Return (x, y) of the center of cell containing provided text 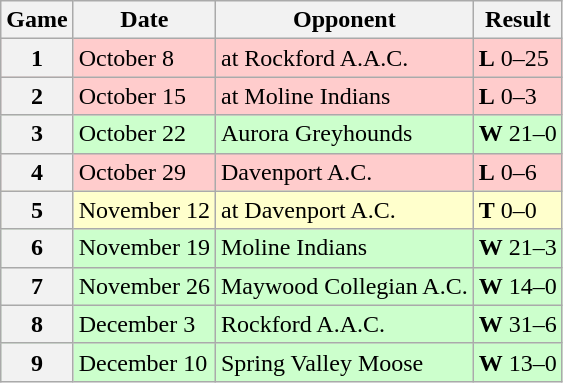
Date (144, 20)
L 0–6 (518, 172)
December 10 (144, 362)
Spring Valley Moose (344, 362)
November 26 (144, 286)
4 (37, 172)
November 19 (144, 248)
2 (37, 96)
Moline Indians (344, 248)
L 0–25 (518, 58)
1 (37, 58)
9 (37, 362)
Game (37, 20)
W 21–0 (518, 134)
Davenport A.C. (344, 172)
6 (37, 248)
Opponent (344, 20)
7 (37, 286)
5 (37, 210)
Result (518, 20)
October 8 (144, 58)
at Davenport A.C. (344, 210)
W 31–6 (518, 324)
October 22 (144, 134)
3 (37, 134)
W 21–3 (518, 248)
Rockford A.A.C. (344, 324)
8 (37, 324)
T 0–0 (518, 210)
November 12 (144, 210)
October 29 (144, 172)
at Moline Indians (344, 96)
L 0–3 (518, 96)
December 3 (144, 324)
at Rockford A.A.C. (344, 58)
W 13–0 (518, 362)
Aurora Greyhounds (344, 134)
Maywood Collegian A.C. (344, 286)
October 15 (144, 96)
W 14–0 (518, 286)
